Return (X, Y) of the center of cell containing provided text 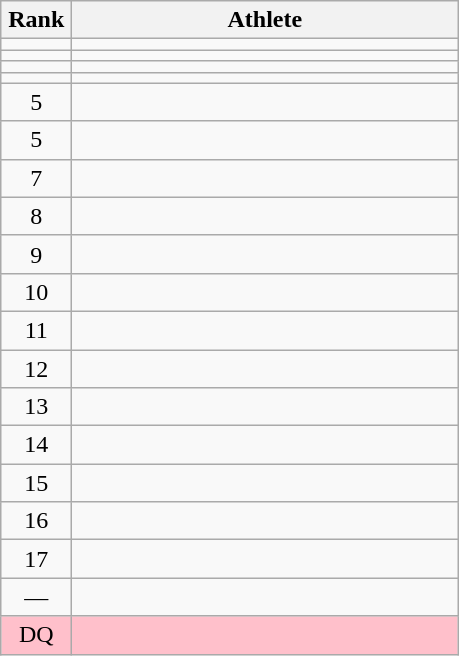
DQ (36, 635)
7 (36, 178)
17 (36, 559)
11 (36, 330)
10 (36, 292)
13 (36, 407)
15 (36, 483)
Athlete (265, 20)
12 (36, 369)
16 (36, 521)
— (36, 597)
Rank (36, 20)
14 (36, 445)
9 (36, 254)
8 (36, 216)
